Capture the cell that displays the provided text and extract its (x, y) central coordinate. 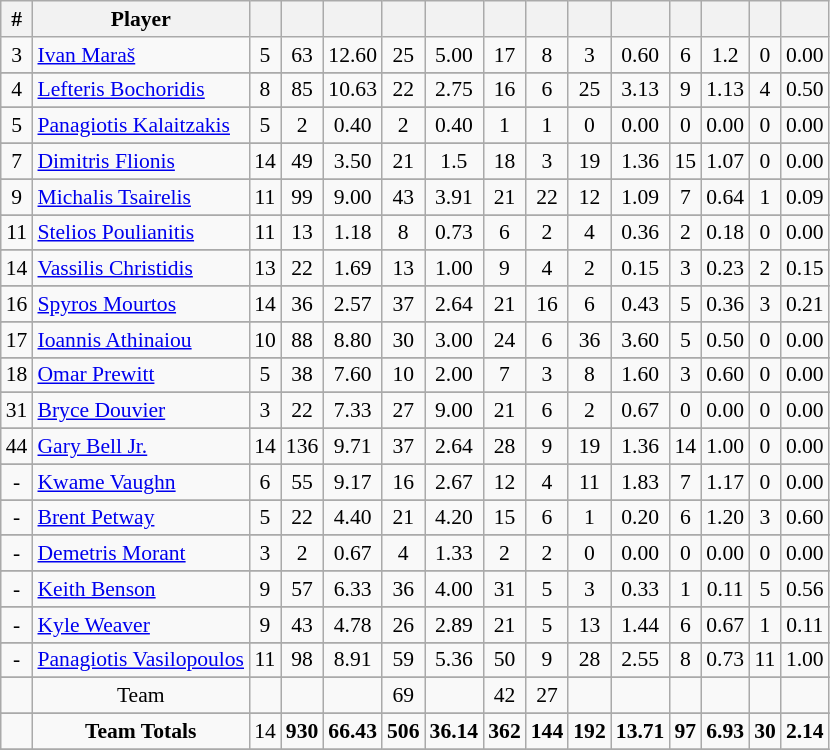
Player (140, 19)
97 (685, 732)
144 (548, 732)
7.33 (352, 411)
1.07 (725, 162)
38 (302, 375)
1.2 (725, 55)
506 (404, 732)
8.91 (352, 660)
Kyle Weaver (140, 625)
0.33 (640, 589)
Panagiotis Kalaitzakis (140, 126)
0.18 (725, 233)
Vassilis Christidis (140, 269)
63 (302, 55)
5.36 (454, 660)
9.71 (352, 447)
1.20 (725, 518)
Brent Petway (140, 518)
6.33 (352, 589)
192 (590, 732)
0.21 (805, 304)
10.63 (352, 90)
99 (302, 197)
3.13 (640, 90)
# (17, 19)
3.00 (454, 340)
Panagiotis Vasilopoulos (140, 660)
8.80 (352, 340)
1.13 (725, 90)
Spyros Mourtos (140, 304)
4.40 (352, 518)
Lefteris Bochoridis (140, 90)
Team Totals (140, 732)
0.43 (640, 304)
3.60 (640, 340)
1.09 (640, 197)
57 (302, 589)
49 (302, 162)
44 (17, 447)
Omar Prewitt (140, 375)
Bryce Douvier (140, 411)
42 (504, 696)
6.93 (725, 732)
930 (302, 732)
9.17 (352, 482)
1.33 (454, 554)
Stelios Poulianitis (140, 233)
26 (404, 625)
4.20 (454, 518)
69 (404, 696)
1.44 (640, 625)
55 (302, 482)
0.23 (725, 269)
2.00 (454, 375)
36.14 (454, 732)
2.57 (352, 304)
1.17 (725, 482)
0.09 (805, 197)
2.75 (454, 90)
1.60 (640, 375)
66.43 (352, 732)
Michalis Tsairelis (140, 197)
50 (504, 660)
Dimitris Flionis (140, 162)
13.71 (640, 732)
4.00 (454, 589)
0.64 (725, 197)
Kwame Vaughn (140, 482)
Team (140, 696)
1.69 (352, 269)
Demetris Morant (140, 554)
3.91 (454, 197)
4.78 (352, 625)
12.60 (352, 55)
7.60 (352, 375)
136 (302, 447)
2.55 (640, 660)
2.67 (454, 482)
5.00 (454, 55)
1.5 (454, 162)
24 (504, 340)
Ivan Maraš (140, 55)
Keith Benson (140, 589)
362 (504, 732)
1.18 (352, 233)
0.56 (805, 589)
3.50 (352, 162)
Ioannis Athinaiou (140, 340)
2.89 (454, 625)
0.20 (640, 518)
1.83 (640, 482)
2.14 (805, 732)
59 (404, 660)
98 (302, 660)
Gary Bell Jr. (140, 447)
85 (302, 90)
88 (302, 340)
